Return the [x, y] coordinate for the center point of the cell that contains the specified text.  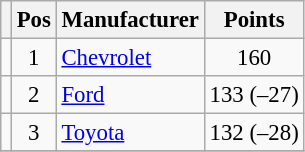
Ford [130, 95]
Toyota [130, 133]
Points [254, 20]
2 [34, 95]
133 (–27) [254, 95]
Chevrolet [130, 58]
Manufacturer [130, 20]
132 (–28) [254, 133]
160 [254, 58]
Pos [34, 20]
3 [34, 133]
1 [34, 58]
